Extract the (x, y) coordinate from the center of the cell holding the provided text.  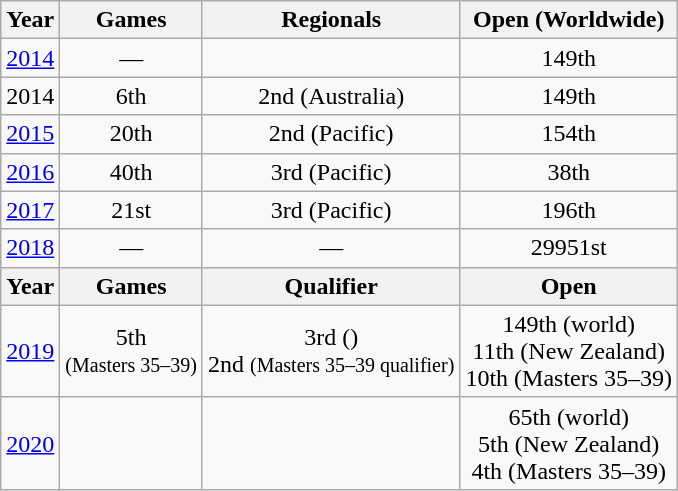
2020 (30, 443)
6th (132, 96)
Open (569, 286)
2015 (30, 134)
2018 (30, 248)
21st (132, 210)
2nd (Pacific) (330, 134)
38th (569, 172)
149th (world)11th (New Zealand)10th (Masters 35–39) (569, 351)
196th (569, 210)
65th (world)5th (New Zealand)4th (Masters 35–39) (569, 443)
29951st (569, 248)
2nd (Australia) (330, 96)
5th(Masters 35–39) (132, 351)
2019 (30, 351)
Open (Worldwide) (569, 20)
Qualifier (330, 286)
154th (569, 134)
20th (132, 134)
3rd ()2nd (Masters 35–39 qualifier) (330, 351)
2016 (30, 172)
40th (132, 172)
Regionals (330, 20)
2017 (30, 210)
